Search for the cell housing the specified text and yield its (x, y) center coordinate. 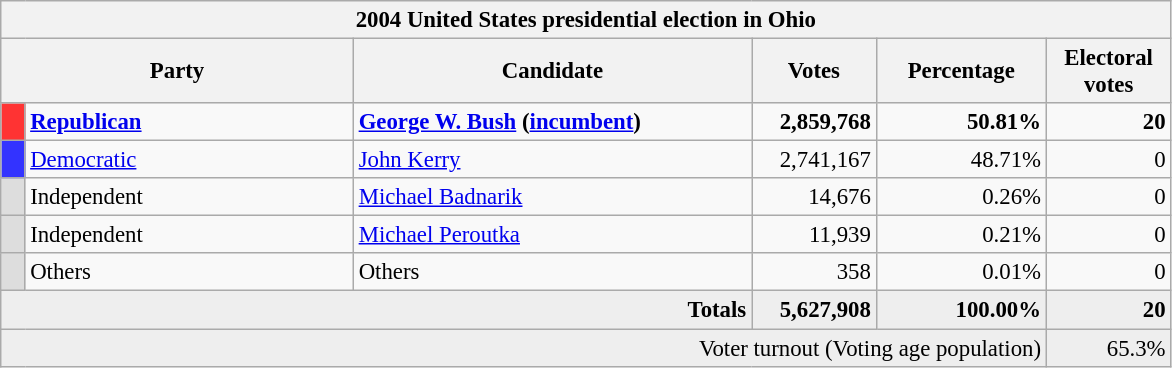
0.21% (961, 235)
2,859,768 (814, 122)
0.01% (961, 273)
100.00% (961, 310)
Percentage (961, 72)
Votes (814, 72)
5,627,908 (814, 310)
Michael Badnarik (552, 197)
48.71% (961, 160)
Democratic (189, 160)
Voter turnout (Voting age population) (524, 348)
14,676 (814, 197)
George W. Bush (incumbent) (552, 122)
John Kerry (552, 160)
11,939 (814, 235)
Candidate (552, 72)
Republican (189, 122)
50.81% (961, 122)
358 (814, 273)
2004 United States presidential election in Ohio (586, 20)
0.26% (961, 197)
2,741,167 (814, 160)
Electoral votes (1108, 72)
Michael Peroutka (552, 235)
65.3% (1108, 348)
Party (178, 72)
Totals (376, 310)
